For the text-containing cell, return its midpoint in (X, Y) coordinate format. 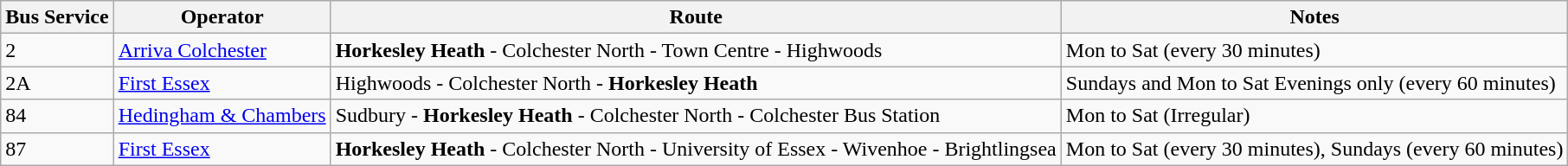
Operator (222, 17)
Highwoods - Colchester North - Horkesley Heath (696, 83)
Sudbury - Horkesley Heath - Colchester North - Colchester Bus Station (696, 116)
Route (696, 17)
Notes (1314, 17)
Horkesley Heath - Colchester North - Town Centre - Highwoods (696, 50)
2 (57, 50)
Bus Service (57, 17)
87 (57, 149)
Hedingham & Chambers (222, 116)
Mon to Sat (every 30 minutes) (1314, 50)
Mon to Sat (every 30 minutes), Sundays (every 60 minutes) (1314, 149)
Sundays and Mon to Sat Evenings only (every 60 minutes) (1314, 83)
Mon to Sat (Irregular) (1314, 116)
Horkesley Heath - Colchester North - University of Essex - Wivenhoe - Brightlingsea (696, 149)
2A (57, 83)
84 (57, 116)
Arriva Colchester (222, 50)
